Find where the given text appears and provide that cell's center as [X, Y] coordinate. 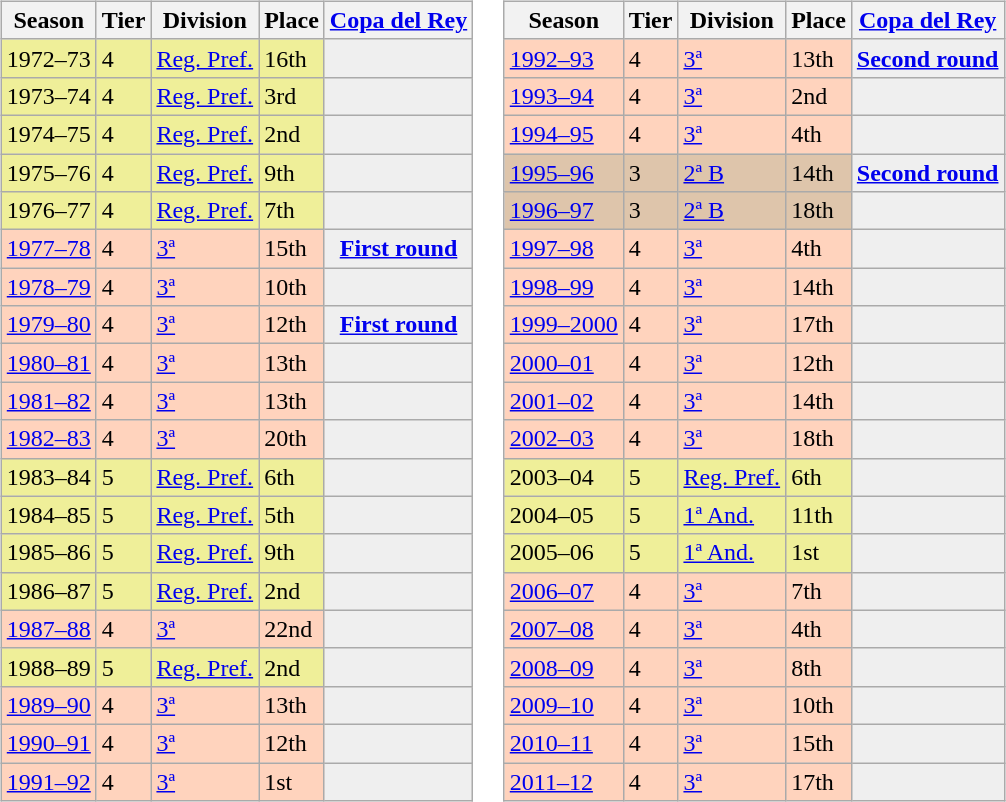
1978–79 [48, 287]
1991–92 [48, 781]
2000–01 [564, 363]
2008–09 [564, 667]
2009–10 [564, 705]
1993–94 [564, 96]
5th [292, 515]
1992–93 [564, 58]
1980–81 [48, 363]
1981–82 [48, 401]
1996–97 [564, 211]
2011–12 [564, 781]
1977–78 [48, 249]
11th [819, 515]
1975–76 [48, 173]
2007–08 [564, 629]
2010–11 [564, 743]
1994–95 [564, 134]
1987–88 [48, 629]
1999–2000 [564, 325]
2003–04 [564, 477]
22nd [292, 629]
1985–86 [48, 553]
1986–87 [48, 591]
2001–02 [564, 401]
2004–05 [564, 515]
1984–85 [48, 515]
1976–77 [48, 211]
1974–75 [48, 134]
1983–84 [48, 477]
20th [292, 439]
16th [292, 58]
1979–80 [48, 325]
1998–99 [564, 287]
1973–74 [48, 96]
1989–90 [48, 705]
1972–73 [48, 58]
1988–89 [48, 667]
1995–96 [564, 173]
2002–03 [564, 439]
2005–06 [564, 553]
1997–98 [564, 249]
8th [819, 667]
2006–07 [564, 591]
1990–91 [48, 743]
1982–83 [48, 439]
3rd [292, 96]
